Return the (x, y) coordinate for the center point of the cell that contains the specified text.  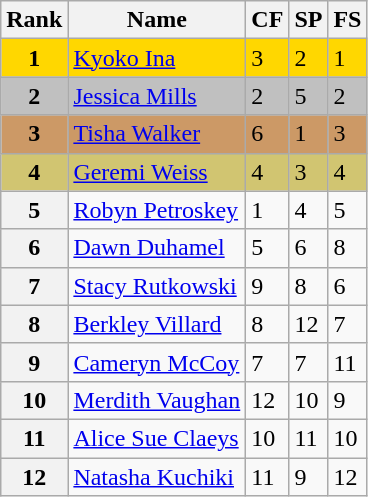
Merdith Vaughan (157, 400)
Name (157, 20)
Jessica Mills (157, 96)
Tisha Walker (157, 134)
Berkley Villard (157, 324)
Kyoko Ina (157, 58)
Stacy Rutkowski (157, 286)
FS (348, 20)
Robyn Petroskey (157, 210)
SP (308, 20)
Alice Sue Claeys (157, 438)
Natasha Kuchiki (157, 477)
Cameryn McCoy (157, 362)
CF (268, 20)
Rank (34, 20)
Dawn Duhamel (157, 248)
Geremi Weiss (157, 172)
